Detect which cell encompasses the target text, then output its (x, y) center coordinate. 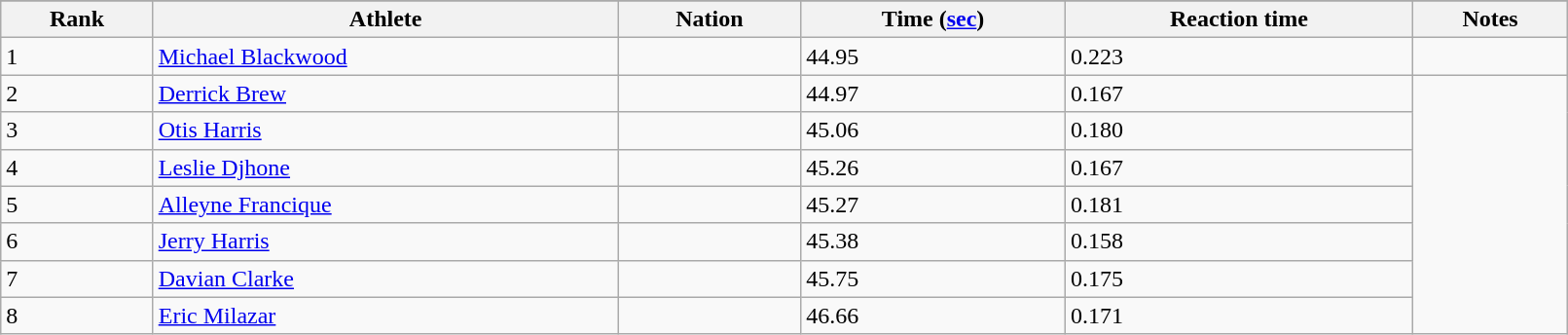
44.95 (933, 56)
Michael Blackwood (385, 56)
0.223 (1240, 56)
45.27 (933, 205)
Athlete (385, 19)
Reaction time (1240, 19)
45.38 (933, 242)
Rank (77, 19)
Alleyne Francique (385, 205)
6 (77, 242)
45.75 (933, 279)
Time (sec) (933, 19)
Eric Milazar (385, 316)
3 (77, 130)
4 (77, 167)
45.26 (933, 167)
Jerry Harris (385, 242)
Derrick Brew (385, 93)
Notes (1490, 19)
0.181 (1240, 205)
5 (77, 205)
44.97 (933, 93)
45.06 (933, 130)
Nation (709, 19)
0.171 (1240, 316)
Otis Harris (385, 130)
Leslie Djhone (385, 167)
0.180 (1240, 130)
1 (77, 56)
8 (77, 316)
0.158 (1240, 242)
2 (77, 93)
Davian Clarke (385, 279)
0.175 (1240, 279)
46.66 (933, 316)
7 (77, 279)
